Identify which cell holds the provided text, then report its [x, y] central coordinate. 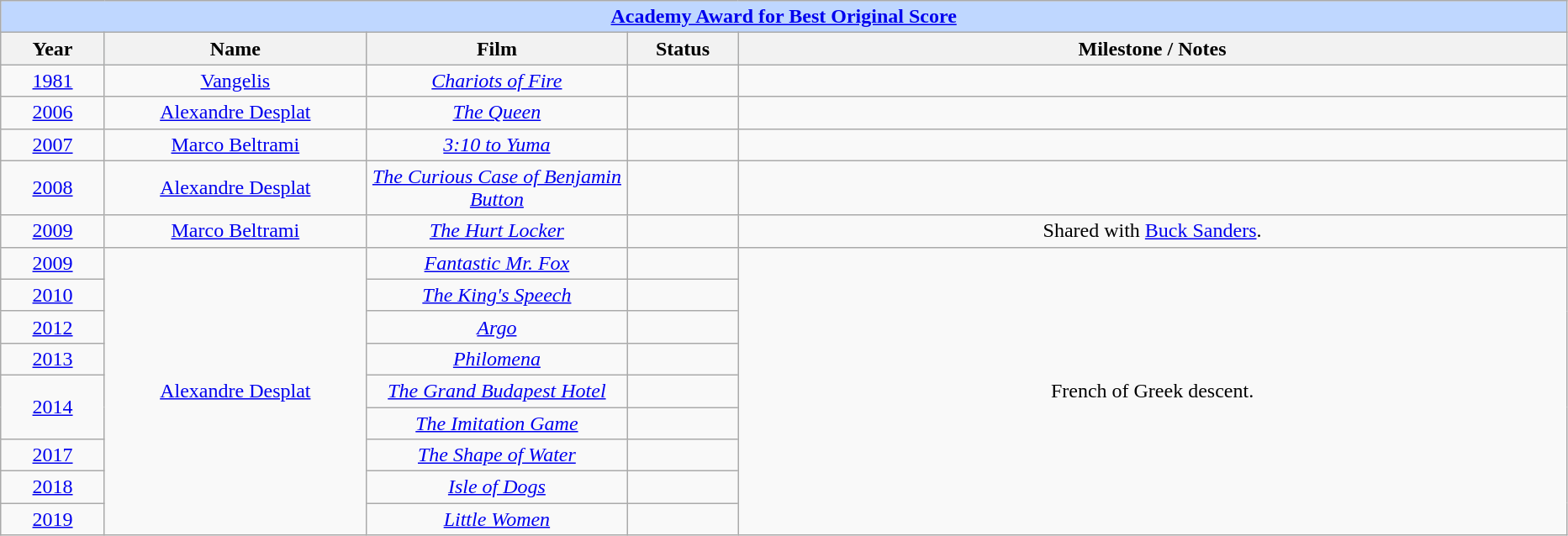
2013 [53, 359]
2010 [53, 295]
The Imitation Game [496, 423]
The Shape of Water [496, 455]
Fantastic Mr. Fox [496, 263]
Milestone / Notes [1153, 49]
Vangelis [235, 81]
Film [496, 49]
2019 [53, 519]
Isle of Dogs [496, 487]
1981 [53, 81]
The King's Speech [496, 295]
Chariots of Fire [496, 81]
2006 [53, 113]
2017 [53, 455]
Little Women [496, 519]
Philomena [496, 359]
3:10 to Yuma [496, 145]
Year [53, 49]
The Grand Budapest Hotel [496, 391]
Status [683, 49]
2008 [53, 188]
The Hurt Locker [496, 231]
2014 [53, 407]
2007 [53, 145]
The Queen [496, 113]
2018 [53, 487]
The Curious Case of Benjamin Button [496, 188]
Academy Award for Best Original Score [784, 17]
Name [235, 49]
Argo [496, 327]
2012 [53, 327]
Shared with Buck Sanders. [1153, 231]
French of Greek descent. [1153, 391]
